Return the (x, y) coordinate for the center point of the cell that contains the specified text.  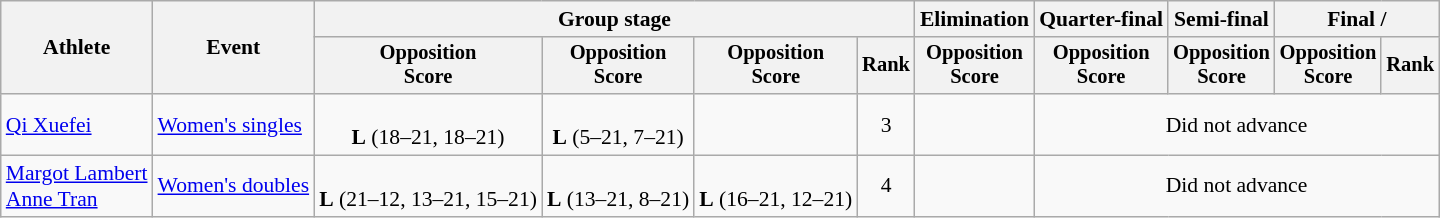
L (18–21, 18–21) (428, 124)
Final / (1357, 19)
Margot LambertAnne Tran (77, 186)
Quarter-final (1101, 19)
Elimination (974, 19)
L (21–12, 13–21, 15–21) (428, 186)
Women's doubles (234, 186)
3 (886, 124)
Athlete (77, 48)
Women's singles (234, 124)
L (16–21, 12–21) (776, 186)
Semi-final (1222, 19)
Qi Xuefei (77, 124)
L (5–21, 7–21) (618, 124)
Event (234, 48)
4 (886, 186)
L (13–21, 8–21) (618, 186)
Group stage (614, 19)
